Output the (x, y) coordinate of the center of the cell containing the given text.  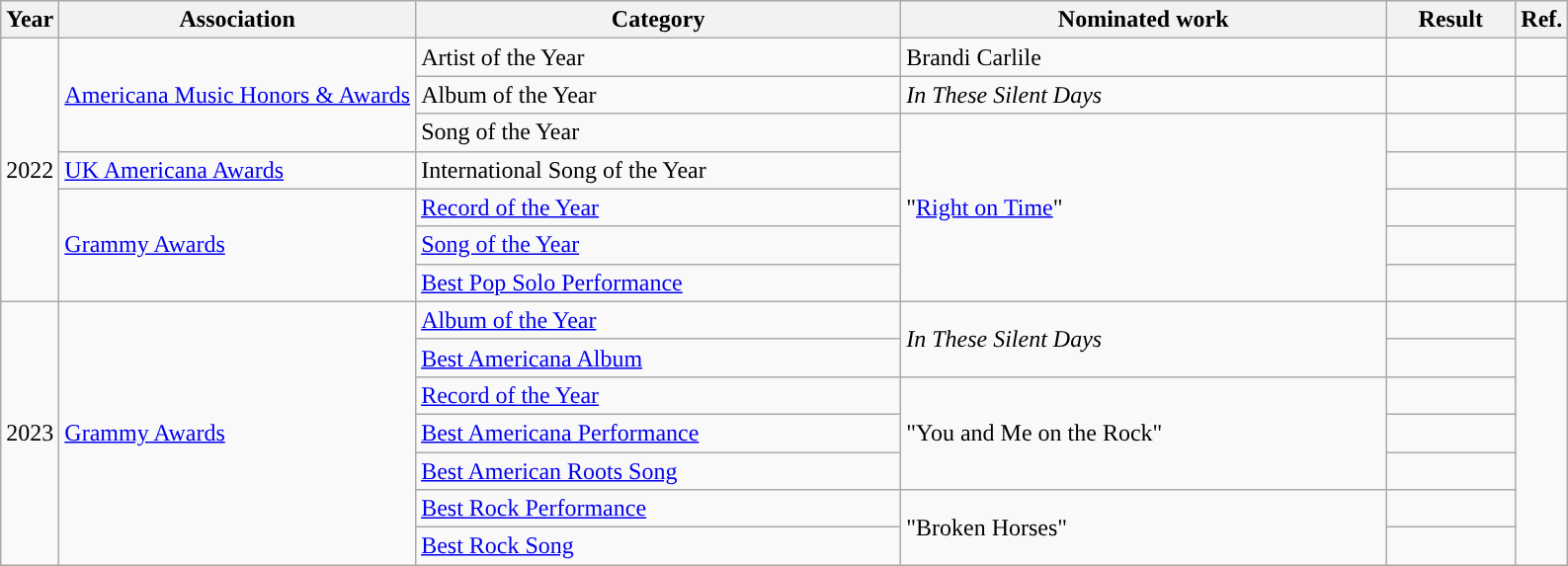
Best Rock Performance (658, 509)
Best Pop Solo Performance (658, 283)
"You and Me on the Rock" (1144, 433)
Result (1450, 20)
Ref. (1541, 20)
UK Americana Awards (237, 170)
Artist of the Year (658, 57)
Nominated work (1144, 20)
Category (658, 20)
"Right on Time" (1144, 207)
Association (237, 20)
Best Americana Album (658, 358)
Americana Music Honors & Awards (237, 95)
Best Rock Song (658, 546)
Best Americana Performance (658, 433)
Brandi Carlile (1144, 57)
"Broken Horses" (1144, 527)
International Song of the Year (658, 170)
Best American Roots Song (658, 471)
Year (30, 20)
2023 (30, 433)
2022 (30, 170)
